Locate the cell with the specified text and output its [x, y] center coordinate. 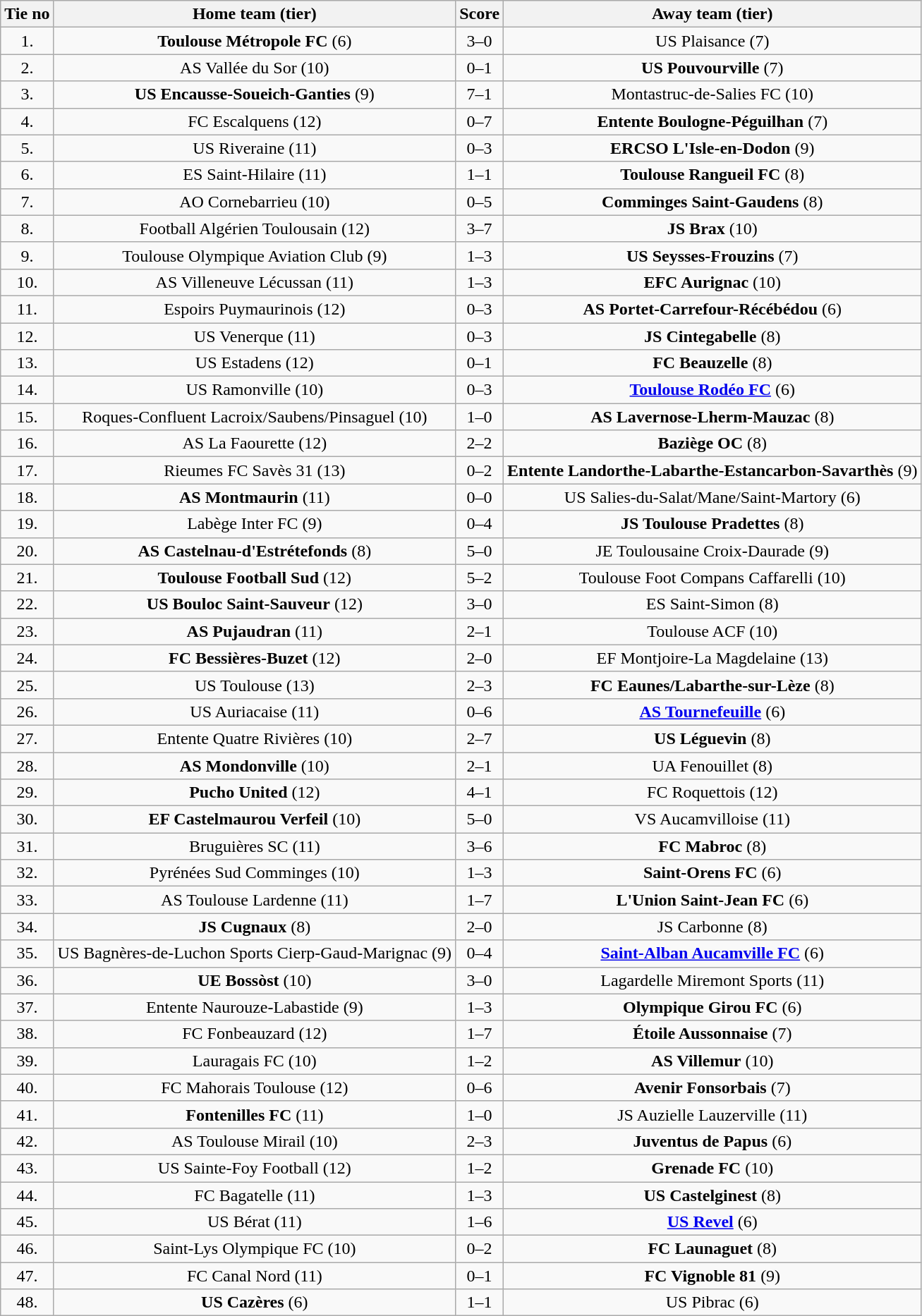
6. [27, 175]
18. [27, 497]
Entente Boulogne-Péguilhan (7) [712, 121]
44. [27, 1195]
FC Eaunes/Labarthe-sur-Lèze (8) [712, 685]
Labège Inter FC (9) [255, 524]
JS Brax (10) [712, 229]
1–6 [480, 1222]
Juventus de Papus (6) [712, 1141]
FC Vignoble 81 (9) [712, 1276]
34. [27, 927]
3–7 [480, 229]
2–2 [480, 444]
3–6 [480, 846]
Toulouse Foot Compans Caffarelli (10) [712, 578]
0–5 [480, 202]
30. [27, 820]
Pucho United (12) [255, 793]
FC Escalquens (12) [255, 121]
US Encausse-Soueich-Ganties (9) [255, 95]
13. [27, 363]
1. [27, 41]
33. [27, 900]
US Revel (6) [712, 1222]
US Seysses-Frouzins (7) [712, 255]
4. [27, 121]
AS Lavernose-Lherm-Mauzac (8) [712, 417]
Away team (tier) [712, 14]
Étoile Aussonnaise (7) [712, 1034]
Score [480, 14]
17. [27, 470]
FC Roquettois (12) [712, 793]
41. [27, 1114]
AS Toulouse Mirail (10) [255, 1141]
38. [27, 1034]
Saint-Orens FC (6) [712, 873]
31. [27, 846]
Avenir Fonsorbais (7) [712, 1087]
US Plaisance (7) [712, 41]
36. [27, 980]
VS Aucamvilloise (11) [712, 820]
AS La Faourette (12) [255, 444]
ERCSO L'Isle-en-Dodon (9) [712, 148]
AS Vallée du Sor (10) [255, 68]
US Pibrac (6) [712, 1303]
US Bérat (11) [255, 1222]
37. [27, 1007]
24. [27, 658]
Lauragais FC (10) [255, 1061]
47. [27, 1276]
Toulouse Rangueil FC (8) [712, 175]
16. [27, 444]
4–1 [480, 793]
0–0 [480, 497]
L'Union Saint-Jean FC (6) [712, 900]
EFC Aurignac (10) [712, 282]
Toulouse Rodéo FC (6) [712, 390]
Bruguières SC (11) [255, 846]
US Ramonville (10) [255, 390]
Pyrénées Sud Comminges (10) [255, 873]
US Venerque (11) [255, 336]
29. [27, 793]
14. [27, 390]
FC Bessières-Buzet (12) [255, 658]
40. [27, 1087]
2. [27, 68]
3. [27, 95]
US Cazères (6) [255, 1303]
25. [27, 685]
Roques-Confluent Lacroix/Saubens/Pinsaguel (10) [255, 417]
US Sainte-Foy Football (12) [255, 1168]
JS Carbonne (8) [712, 927]
5. [27, 148]
US Bouloc Saint-Sauveur (12) [255, 604]
Home team (tier) [255, 14]
8. [27, 229]
AS Villemur (10) [712, 1061]
22. [27, 604]
Toulouse ACF (10) [712, 631]
JE Toulousaine Croix-Daurade (9) [712, 551]
39. [27, 1061]
Grenade FC (10) [712, 1168]
Saint-Alban Aucamville FC (6) [712, 954]
AS Castelnau-d'Estrétefonds (8) [255, 551]
Montastruc-de-Salies FC (10) [712, 95]
Toulouse Olympique Aviation Club (9) [255, 255]
23. [27, 631]
JS Toulouse Pradettes (8) [712, 524]
AS Mondonville (10) [255, 765]
FC Bagatelle (11) [255, 1195]
JS Cintegabelle (8) [712, 336]
19. [27, 524]
35. [27, 954]
Saint-Lys Olympique FC (10) [255, 1249]
US Salies-du-Salat/Mane/Saint-Martory (6) [712, 497]
Entente Quatre Rivières (10) [255, 738]
FC Canal Nord (11) [255, 1276]
US Estadens (12) [255, 363]
FC Launaguet (8) [712, 1249]
2–7 [480, 738]
Baziège OC (8) [712, 444]
FC Beauzelle (8) [712, 363]
Lagardelle Miremont Sports (11) [712, 980]
US Léguevin (8) [712, 738]
12. [27, 336]
Fontenilles FC (11) [255, 1114]
20. [27, 551]
11. [27, 309]
46. [27, 1249]
0–7 [480, 121]
45. [27, 1222]
US Riveraine (11) [255, 148]
5–2 [480, 578]
42. [27, 1141]
Tie no [27, 14]
21. [27, 578]
27. [27, 738]
10. [27, 282]
Comminges Saint-Gaudens (8) [712, 202]
7–1 [480, 95]
9. [27, 255]
32. [27, 873]
FC Fonbeauzard (12) [255, 1034]
EF Castelmaurou Verfeil (10) [255, 820]
FC Mabroc (8) [712, 846]
ES Saint-Simon (8) [712, 604]
AS Villeneuve Lécussan (11) [255, 282]
AS Tournefeuille (6) [712, 712]
7. [27, 202]
AS Toulouse Lardenne (11) [255, 900]
ES Saint-Hilaire (11) [255, 175]
UA Fenouillet (8) [712, 765]
Entente Landorthe-Labarthe-Estancarbon-Savarthès (9) [712, 470]
US Bagnères-de-Luchon Sports Cierp-Gaud-Marignac (9) [255, 954]
AS Montmaurin (11) [255, 497]
Entente Naurouze-Labastide (9) [255, 1007]
AS Pujaudran (11) [255, 631]
43. [27, 1168]
15. [27, 417]
Rieumes FC Savès 31 (13) [255, 470]
26. [27, 712]
AO Cornebarrieu (10) [255, 202]
28. [27, 765]
US Toulouse (13) [255, 685]
US Castelginest (8) [712, 1195]
Espoirs Puymaurinois (12) [255, 309]
Football Algérien Toulousain (12) [255, 229]
JS Auzielle Lauzerville (11) [712, 1114]
UE Bossòst (10) [255, 980]
AS Portet-Carrefour-Récébédou (6) [712, 309]
Toulouse Métropole FC (6) [255, 41]
US Auriacaise (11) [255, 712]
Olympique Girou FC (6) [712, 1007]
48. [27, 1303]
FC Mahorais Toulouse (12) [255, 1087]
US Pouvourville (7) [712, 68]
JS Cugnaux (8) [255, 927]
Toulouse Football Sud (12) [255, 578]
EF Montjoire-La Magdelaine (13) [712, 658]
